Pinpoint the cell where the given text exists, returning its (X, Y) midpoint coordinate. 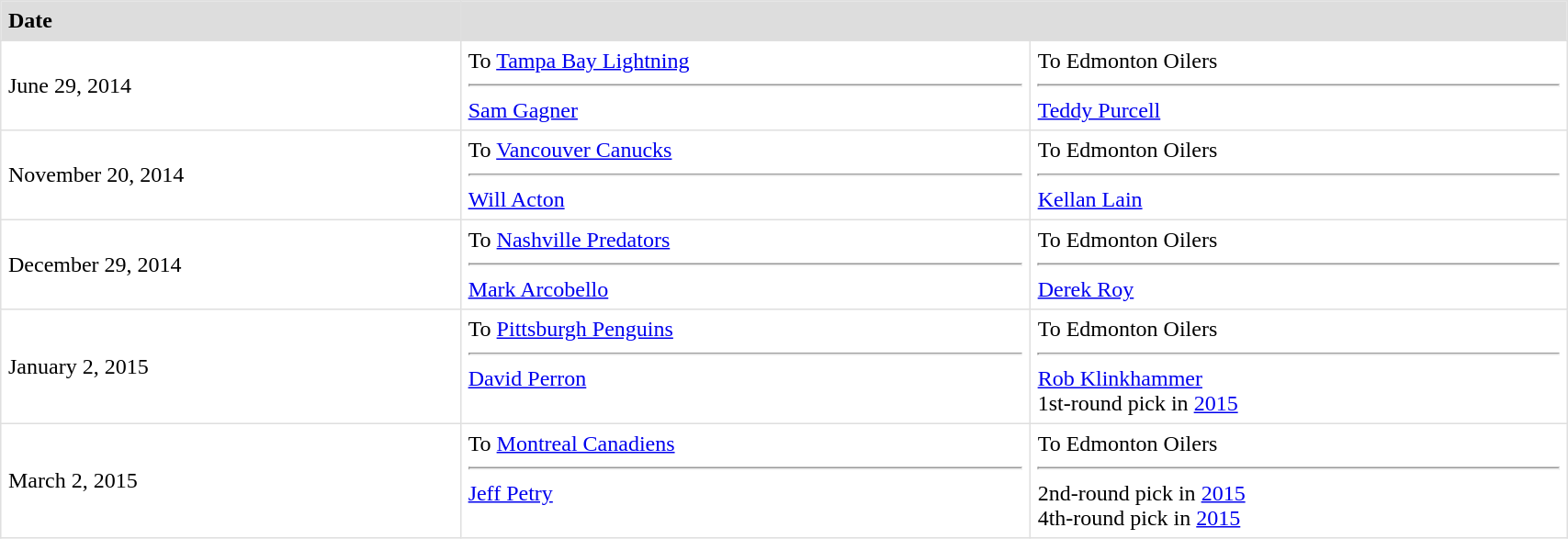
To Tampa Bay Lightning Sam Gagner (745, 85)
To Nashville Predators Mark Arcobello (745, 264)
To Edmonton Oilers Teddy Purcell (1298, 85)
To Pittsburgh Penguins David Perron (745, 366)
June 29, 2014 (231, 85)
To Edmonton Oilers Derek Roy (1298, 264)
November 20, 2014 (231, 175)
To Edmonton Oilers 2nd-round pick in 20154th-round pick in 2015 (1298, 480)
To Montreal Canadiens Jeff Petry (745, 480)
January 2, 2015 (231, 366)
To Vancouver Canucks Will Acton (745, 175)
To Edmonton Oilers Kellan Lain (1298, 175)
March 2, 2015 (231, 480)
Date (231, 21)
To Edmonton Oilers Rob Klinkhammer1st-round pick in 2015 (1298, 366)
December 29, 2014 (231, 264)
